Extract the (X, Y) coordinate from the center of the cell holding the provided text.  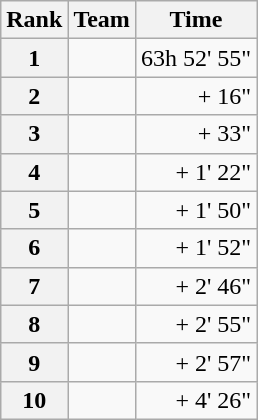
7 (34, 286)
1 (34, 58)
9 (34, 362)
+ 2' 55" (196, 324)
+ 1' 52" (196, 248)
3 (34, 134)
+ 1' 50" (196, 210)
+ 4' 26" (196, 400)
8 (34, 324)
Time (196, 20)
+ 16" (196, 96)
10 (34, 400)
2 (34, 96)
Team (102, 20)
Rank (34, 20)
+ 2' 46" (196, 286)
+ 1' 22" (196, 172)
5 (34, 210)
6 (34, 248)
+ 2' 57" (196, 362)
+ 33" (196, 134)
4 (34, 172)
63h 52' 55" (196, 58)
